Scan for the cell matching the given text and deliver its [X, Y] coordinate at center. 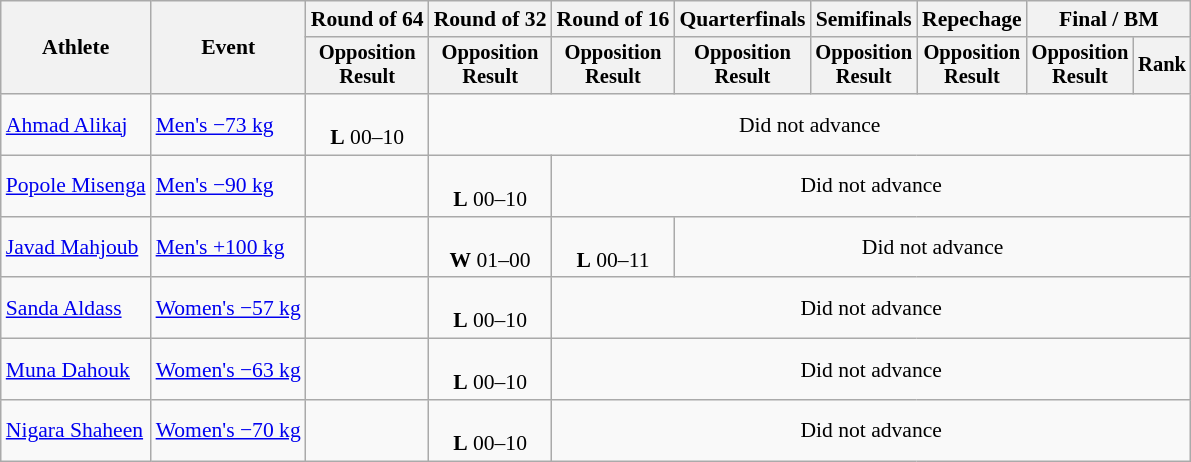
Event [228, 48]
Final / BM [1109, 19]
Popole Misenga [76, 186]
Quarterfinals [742, 19]
Javad Mahjoub [76, 248]
Semifinals [864, 19]
Repechage [972, 19]
Men's −73 kg [228, 124]
Round of 64 [368, 19]
Women's −57 kg [228, 308]
Women's −70 kg [228, 430]
Rank [1162, 66]
Nigara Shaheen [76, 430]
Round of 16 [614, 19]
Women's −63 kg [228, 370]
Ahmad Alikaj [76, 124]
Round of 32 [490, 19]
Men's +100 kg [228, 248]
Sanda Aldass [76, 308]
W 01–00 [490, 248]
L 00–11 [614, 248]
Men's −90 kg [228, 186]
Muna Dahouk [76, 370]
Athlete [76, 48]
